Determine the (x, y) coordinate at the center of the cell enclosing the given text.  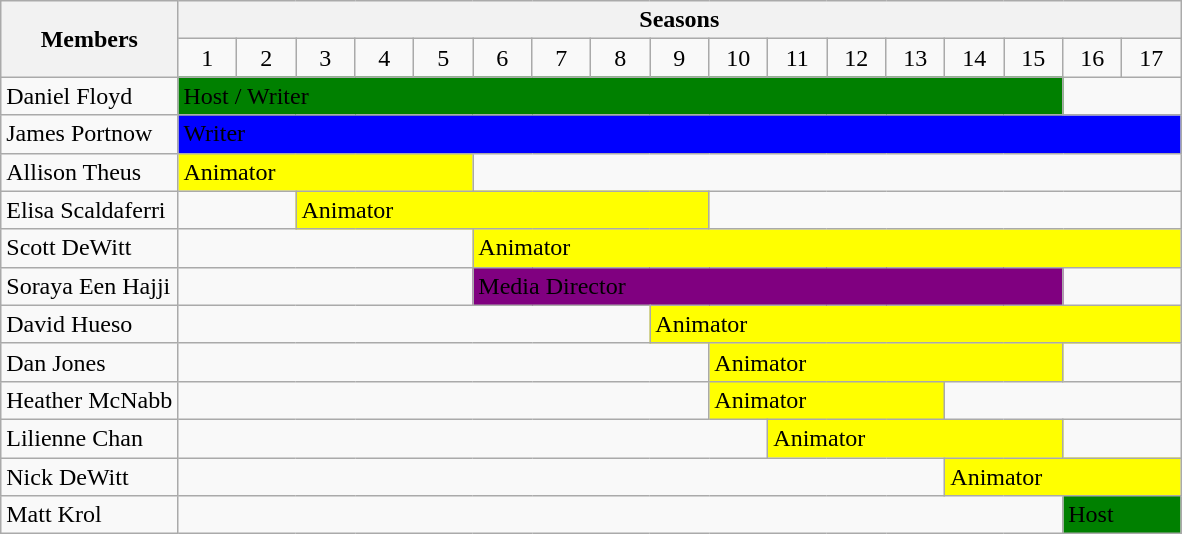
3 (326, 58)
Members (90, 39)
David Hueso (90, 324)
7 (562, 58)
15 (1034, 58)
13 (916, 58)
14 (974, 58)
Soraya Een Hajji (90, 286)
Seasons (680, 20)
2 (266, 58)
10 (738, 58)
4 (384, 58)
6 (502, 58)
Scott DeWitt (90, 248)
Heather McNabb (90, 400)
Writer (680, 134)
Dan Jones (90, 362)
Allison Theus (90, 172)
Host (1122, 515)
Matt Krol (90, 515)
11 (798, 58)
Lilienne Chan (90, 438)
Media Director (768, 286)
16 (1092, 58)
12 (856, 58)
Host / Writer (620, 96)
9 (680, 58)
17 (1152, 58)
5 (444, 58)
1 (208, 58)
Nick DeWitt (90, 477)
Elisa Scaldaferri (90, 210)
8 (620, 58)
Daniel Floyd (90, 96)
James Portnow (90, 134)
